For the text-containing cell, return its midpoint in (X, Y) coordinate format. 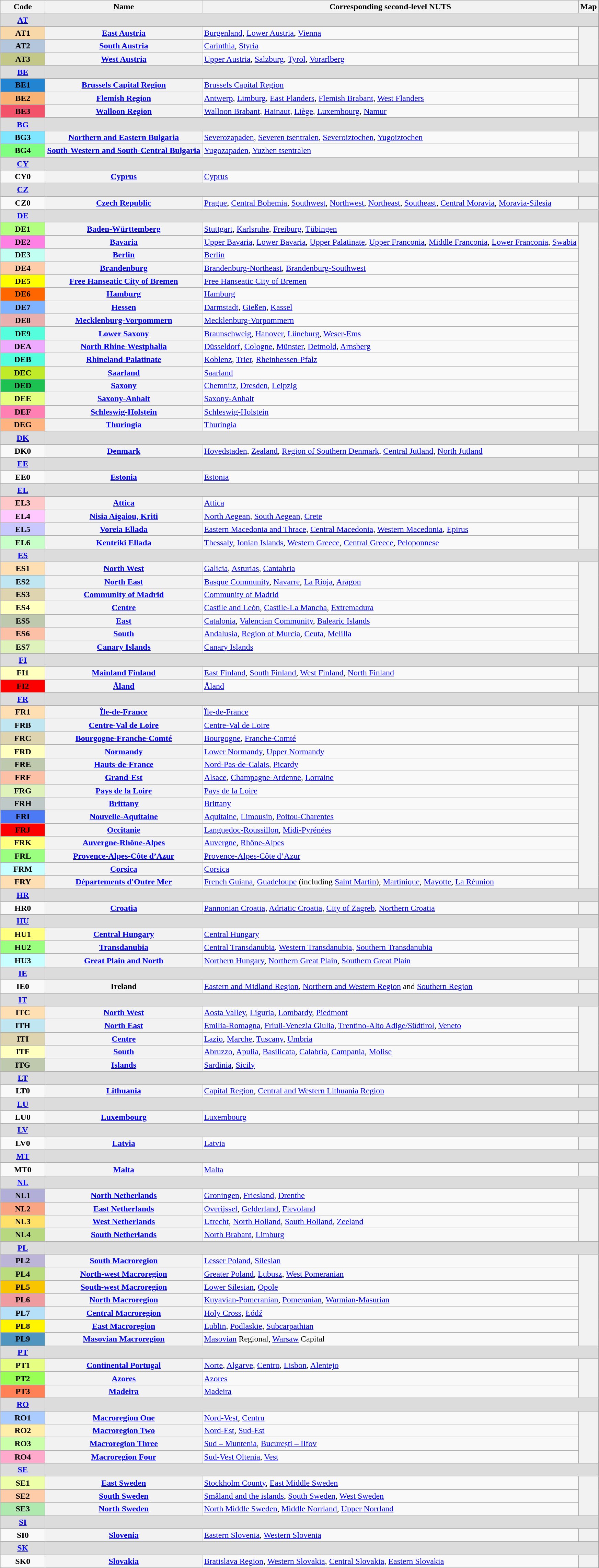
BG (23, 124)
West Netherlands (124, 1222)
AT3 (23, 59)
Continental Portugal (124, 1365)
FRK (23, 843)
SI0 (23, 1535)
LU (23, 1104)
ITG (23, 1065)
East Austria (124, 33)
Thessaly, Ionian Islands, Western Greece, Central Greece, Peloponnese (390, 542)
ES (23, 555)
Basque Community, Navarre, La Rioja, Aragon (390, 582)
South Sweden (124, 1496)
Andalusia, Region of Murcia, Ceuta, Melilla (390, 634)
ES6 (23, 634)
Slovenia (124, 1535)
Croatia (124, 908)
Stuttgart, Karlsruhe, Freiburg, Tübingen (390, 229)
Castile and León, Castile-La Mancha, Extremadura (390, 608)
DE4 (23, 268)
PT3 (23, 1391)
Name (124, 7)
Mainland Finland (124, 673)
Chemnitz, Dresden, Leipzig (390, 386)
ES2 (23, 582)
Upper Bavaria, Lower Bavaria, Upper Palatinate, Upper Franconia, Middle Franconia, Lower Franconia, Swabia (390, 242)
ES5 (23, 621)
South Macroregion (124, 1261)
LU0 (23, 1117)
Norte, Algarve, Centro, Lisbon, Alentejo (390, 1365)
SE1 (23, 1483)
SK (23, 1548)
DE9 (23, 333)
Nisia Aigaiou, Kriti (124, 516)
CY0 (23, 177)
MT0 (23, 1169)
AT (23, 20)
Nouvelle-Aquitaine (124, 817)
LT (23, 1078)
DE3 (23, 255)
IE0 (23, 986)
Antwerp, Limburg, East Flanders, Flemish Brabant, West Flanders (390, 98)
East (124, 621)
SI (23, 1522)
EL6 (23, 542)
HU3 (23, 960)
RO (23, 1404)
Brandenburg-Northeast, Brandenburg-Southwest (390, 268)
ES7 (23, 647)
Upper Austria, Salzburg, Tyrol, Vorarlberg (390, 59)
DE1 (23, 229)
South-Western and South-Central Bulgaria (124, 150)
Bourgogne-Franche-Comté (124, 738)
DED (23, 386)
Sud-Vest Oltenia, Vest (390, 1457)
SE3 (23, 1509)
Northern and Eastern Bulgaria (124, 137)
Eastern Macedonia and Thrace, Central Macedonia, Western Macedonia, Epirus (390, 529)
Czech Republic (124, 203)
Slovakia (124, 1561)
FRF (23, 777)
RO2 (23, 1431)
DEA (23, 346)
Aquitaine, Limousin, Poitou-Charentes (390, 817)
MT (23, 1156)
Islands (124, 1065)
Denmark (124, 451)
BE3 (23, 111)
FRD (23, 751)
RO3 (23, 1444)
Kentriki Ellada (124, 542)
Eastern Slovenia, Western Slovenia (390, 1535)
Northern Hungary, Northern Great Plain, Southern Great Plain (390, 960)
Walloon Brabant, Hainaut, Liège, Luxembourg, Namur (390, 111)
Holy Cross, Łódź (390, 1313)
Carinthia, Styria (390, 46)
ES3 (23, 595)
Lithuania (124, 1091)
PL2 (23, 1261)
Lower Silesian, Opole (390, 1287)
DEF (23, 412)
EE0 (23, 477)
FRH (23, 804)
DE5 (23, 281)
PL4 (23, 1274)
EL3 (23, 503)
EE (23, 464)
East Macroregion (124, 1326)
Corresponding second-level NUTS (390, 7)
Sardinia, Sicily (390, 1065)
Hessen (124, 307)
Capital Region, Central and Western Lithuania Region (390, 1091)
ITH (23, 1026)
HU1 (23, 934)
PL7 (23, 1313)
Düsseldorf, Cologne, Münster, Detmold, Arnsberg (390, 346)
French Guiana, Guadeloupe (including Saint Martin), Martinique, Mayotte, La Réunion (390, 882)
DE6 (23, 294)
Masovian Macroregion (124, 1339)
DE2 (23, 242)
ITC (23, 1013)
Lower Normandy, Upper Normandy (390, 751)
LV (23, 1130)
Galicia, Asturias, Cantabria (390, 568)
DEG (23, 425)
NL3 (23, 1222)
North Brabant, Limburg (390, 1235)
FR1 (23, 712)
PT2 (23, 1378)
HU (23, 921)
Darmstadt, Gießen, Kassel (390, 307)
FRY (23, 882)
SE (23, 1470)
NL1 (23, 1195)
Kuyavian-Pomeranian, Pomeranian, Warmian-Masurian (390, 1300)
Yugozapaden, Yuzhen tsentralen (390, 150)
Burgenland, Lower Austria, Vienna (390, 33)
Groningen, Friesland, Drenthe (390, 1195)
BE2 (23, 98)
Macroregion Two (124, 1431)
FI (23, 660)
Prague, Central Bohemia, Southwest, Northwest, Northeast, Southeast, Central Moravia, Moravia-Silesia (390, 203)
PL8 (23, 1326)
Flemish Region (124, 98)
South Netherlands (124, 1235)
PL5 (23, 1287)
Overijssel, Gelderland, Flevoland (390, 1208)
Sud – Muntenia, București – Ilfov (390, 1444)
RO1 (23, 1418)
Småland and the islands, South Sweden, West Sweden (390, 1496)
SE2 (23, 1496)
AT2 (23, 46)
North-west Macroregion (124, 1274)
Macroregion Four (124, 1457)
Languedoc-Roussillon, Midi-Pyrénées (390, 830)
Central Macroregion (124, 1313)
North Netherlands (124, 1195)
Aosta Valley, Liguria, Lombardy, Piedmont (390, 1013)
PL (23, 1248)
Eastern and Midland Region, Northern and Western Region and Southern Region (390, 986)
DK0 (23, 451)
FRM (23, 869)
East Netherlands (124, 1208)
Stockholm County, East Middle Sweden (390, 1483)
Normandy (124, 751)
Transdanubia (124, 947)
NL (23, 1182)
Catalonia, Valencian Community, Balearic Islands (390, 621)
Lublin, Podlaskie, Subcarpathian (390, 1326)
FI2 (23, 686)
EL (23, 490)
Macroregion One (124, 1418)
Hauts-de-France (124, 764)
ES4 (23, 608)
SK0 (23, 1561)
Emilia-Romagna, Friuli-Venezia Giulia, Trentino-Alto Adige/Südtirol, Veneto (390, 1026)
ITF (23, 1052)
Severozapaden, Severen tsentralen, Severoiztochen, Yugoiztochen (390, 137)
Grand-Est (124, 777)
Bourgogne, Franche-Comté (390, 738)
Abruzzo, Apulia, Basilicata, Calabria, Campania, Molise (390, 1052)
Bavaria (124, 242)
West Austria (124, 59)
DEE (23, 399)
FRJ (23, 830)
PL9 (23, 1339)
East Sweden (124, 1483)
FRC (23, 738)
Macroregion Three (124, 1444)
Voreia Ellada (124, 529)
Alsace, Champagne-Ardenne, Lorraine (390, 777)
Greater Poland, Lubusz, West Pomeranian (390, 1274)
CZ0 (23, 203)
DEC (23, 372)
North Middle Sweden, Middle Norrland, Upper Norrland (390, 1509)
BE (23, 72)
Auvergne, Rhône-Alpes (390, 843)
Bratislava Region, Western Slovakia, Central Slovakia, Eastern Slovakia (390, 1561)
Pannonian Croatia, Adriatic Croatia, City of Zagreb, Northern Croatia (390, 908)
DEB (23, 359)
NL4 (23, 1235)
FI1 (23, 673)
Nord-Pas-de-Calais, Picardy (390, 764)
ES1 (23, 568)
Brandenburg (124, 268)
DK (23, 438)
FRG (23, 790)
PL6 (23, 1300)
HU2 (23, 947)
EL4 (23, 516)
FRB (23, 725)
Lazio, Marche, Tuscany, Umbria (390, 1039)
Hovedstaden, Zealand, Region of Southern Denmark, Central Jutland, North Jutland (390, 451)
North Aegean, South Aegean, Crete (390, 516)
Nord-Vest, Centru (390, 1418)
South-west Macroregion (124, 1287)
HR0 (23, 908)
LT0 (23, 1091)
BG3 (23, 137)
CY (23, 164)
Utrecht, North Holland, South Holland, Zeeland (390, 1222)
FRL (23, 856)
Great Plain and North (124, 960)
FR (23, 699)
BG4 (23, 150)
East Finland, South Finland, West Finland, North Finland (390, 673)
Départements d'Outre Mer (124, 882)
Nord-Est, Sud-Est (390, 1431)
Braunschweig, Hanover, Lüneburg, Weser-Ems (390, 333)
Walloon Region (124, 111)
Baden-Württemberg (124, 229)
Code (23, 7)
RO4 (23, 1457)
PT1 (23, 1365)
North Sweden (124, 1509)
IT (23, 1000)
AT1 (23, 33)
BE1 (23, 85)
DE (23, 216)
North Rhine-Westphalia (124, 346)
Rhineland-Palatinate (124, 359)
Occitanie (124, 830)
Lesser Poland, Silesian (390, 1261)
Auvergne-Rhône-Alpes (124, 843)
LV0 (23, 1143)
Map (588, 7)
IE (23, 973)
DE8 (23, 320)
ITI (23, 1039)
NL2 (23, 1208)
DE7 (23, 307)
Central Transdanubia, Western Transdanubia, Southern Transdanubia (390, 947)
Masovian Regional, Warsaw Capital (390, 1339)
Lower Saxony (124, 333)
Saxony (124, 386)
FRI (23, 817)
Ireland (124, 986)
North Macroregion (124, 1300)
FRE (23, 764)
South Austria (124, 46)
PT (23, 1352)
CZ (23, 190)
HR (23, 895)
Koblenz, Trier, Rheinhessen-Pfalz (390, 359)
EL5 (23, 529)
